Find where the given text appears and provide that cell's center as (X, Y) coordinate. 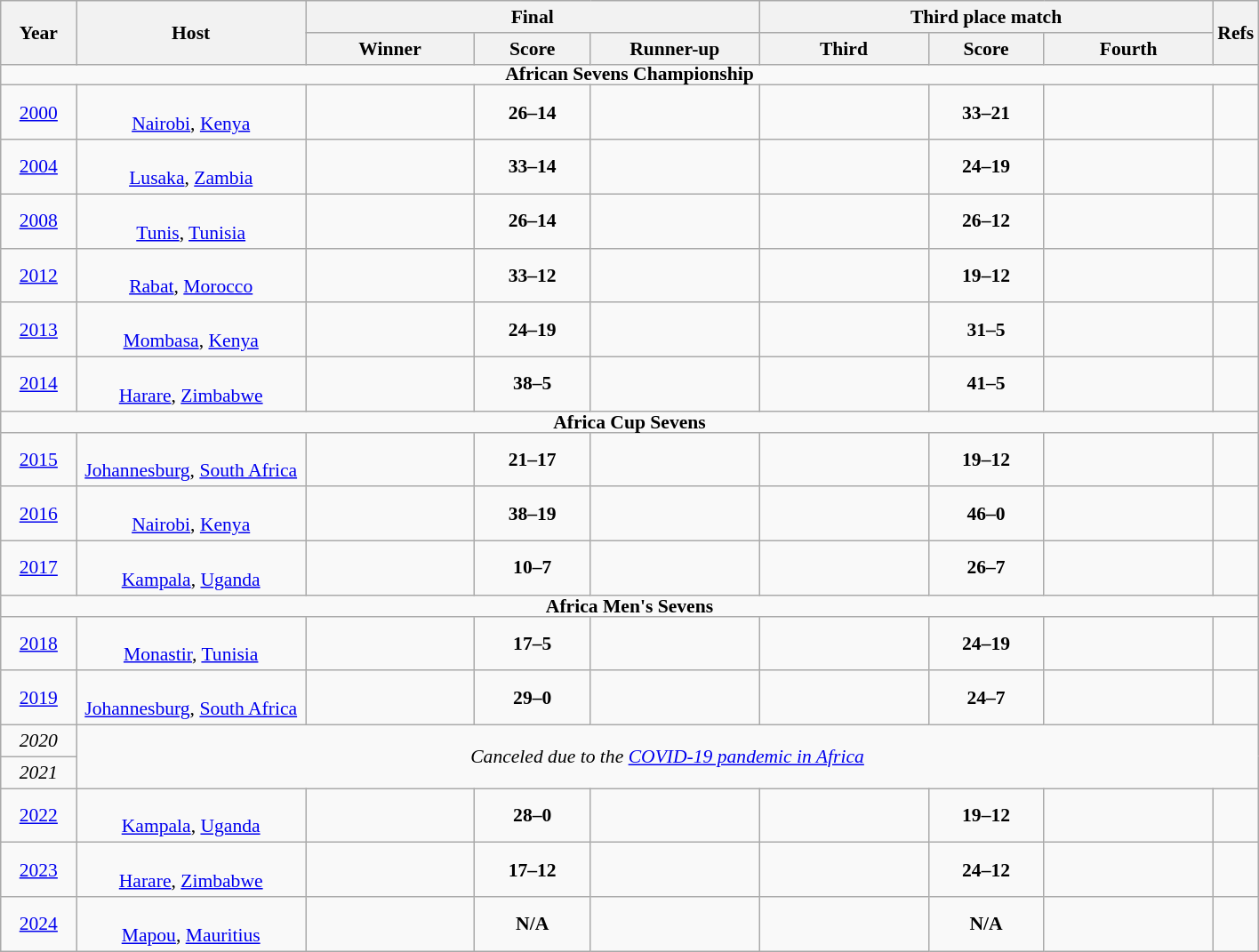
Rabat, Morocco (191, 276)
26–7 (986, 569)
Third place match (986, 17)
Canceled due to the COVID-19 pandemic in Africa (667, 757)
2008 (39, 220)
Tunis, Tunisia (191, 220)
2023 (39, 869)
2022 (39, 816)
29–0 (533, 699)
2013 (39, 331)
2014 (39, 384)
2004 (39, 167)
Lusaka, Zambia (191, 167)
10–7 (533, 569)
41–5 (986, 384)
38–5 (533, 384)
Monastir, Tunisia (191, 644)
2016 (39, 514)
28–0 (533, 816)
17–12 (533, 869)
Host (191, 32)
Refs (1236, 32)
Runner-up (675, 49)
33–12 (533, 276)
2024 (39, 924)
2000 (39, 112)
24–7 (986, 699)
26–12 (986, 220)
17–5 (533, 644)
Africa Cup Sevens (629, 422)
46–0 (986, 514)
African Sevens Championship (629, 75)
Fourth (1128, 49)
2017 (39, 569)
33–21 (986, 112)
Year (39, 32)
Africa Men's Sevens (629, 606)
31–5 (986, 331)
21–17 (533, 459)
2019 (39, 699)
2021 (39, 772)
Final (533, 17)
Mapou, Mauritius (191, 924)
38–19 (533, 514)
Third (844, 49)
33–14 (533, 167)
2012 (39, 276)
2018 (39, 644)
Mombasa, Kenya (191, 331)
Winner (390, 49)
2015 (39, 459)
2020 (39, 741)
24–12 (986, 869)
